From the cell containing the given text, extract its center point as [X, Y] coordinate. 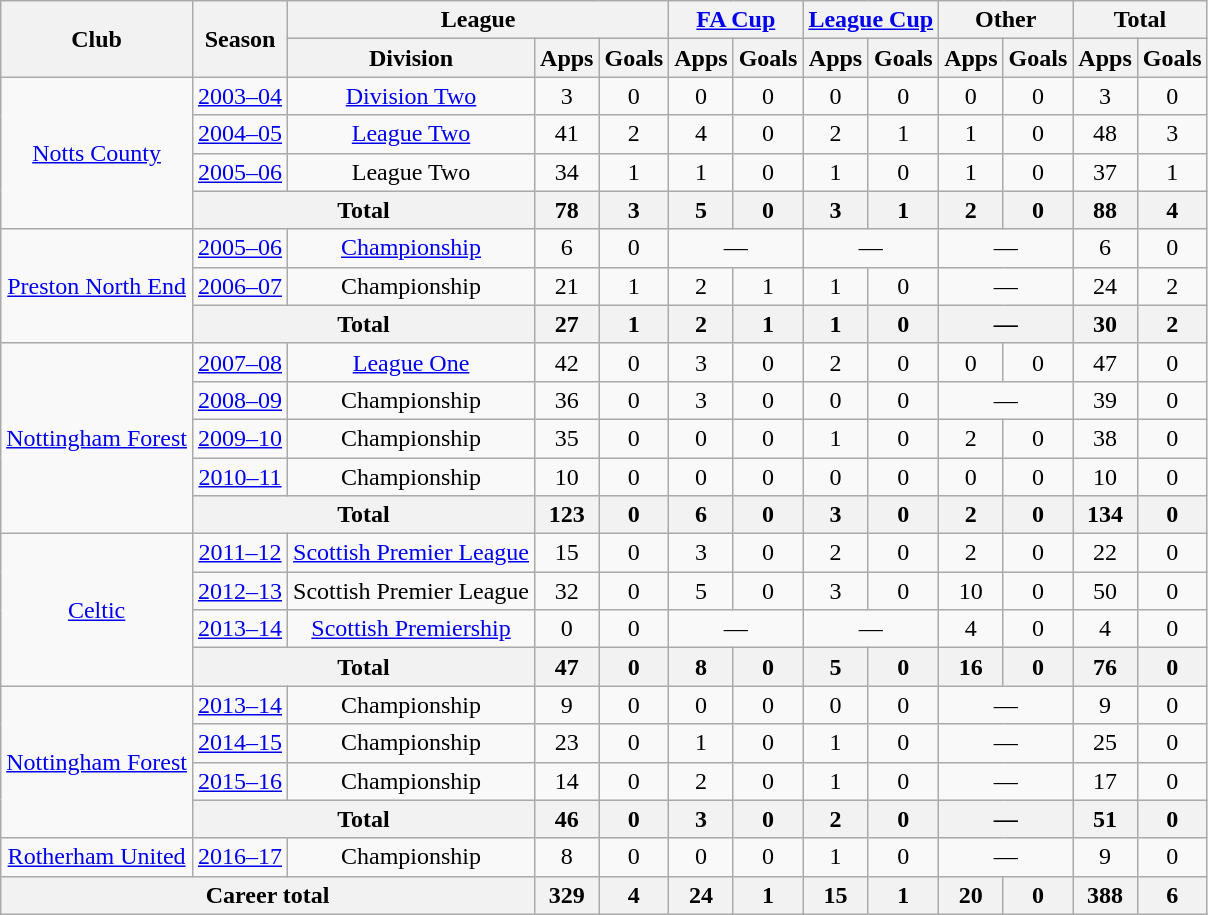
16 [971, 667]
21 [567, 286]
2011–12 [240, 553]
2014–15 [240, 743]
14 [567, 781]
48 [1105, 134]
39 [1105, 400]
Career total [268, 895]
46 [567, 819]
51 [1105, 819]
Division [412, 58]
Other [1006, 20]
88 [1105, 210]
Rotherham United [97, 857]
2016–17 [240, 857]
134 [1105, 515]
35 [567, 438]
2015–16 [240, 781]
League One [412, 362]
329 [567, 895]
Celtic [97, 610]
41 [567, 134]
27 [567, 324]
123 [567, 515]
2006–07 [240, 286]
388 [1105, 895]
2007–08 [240, 362]
Division Two [412, 96]
Scottish Premiership [412, 629]
2012–13 [240, 591]
36 [567, 400]
38 [1105, 438]
FA Cup [736, 20]
32 [567, 591]
25 [1105, 743]
76 [1105, 667]
23 [567, 743]
78 [567, 210]
2010–11 [240, 477]
Season [240, 39]
42 [567, 362]
37 [1105, 172]
Preston North End [97, 286]
Club [97, 39]
League [478, 20]
50 [1105, 591]
34 [567, 172]
2008–09 [240, 400]
22 [1105, 553]
20 [971, 895]
2003–04 [240, 96]
17 [1105, 781]
2004–05 [240, 134]
30 [1105, 324]
Notts County [97, 153]
League Cup [871, 20]
2009–10 [240, 438]
